For the text-containing cell, return its midpoint in (X, Y) coordinate format. 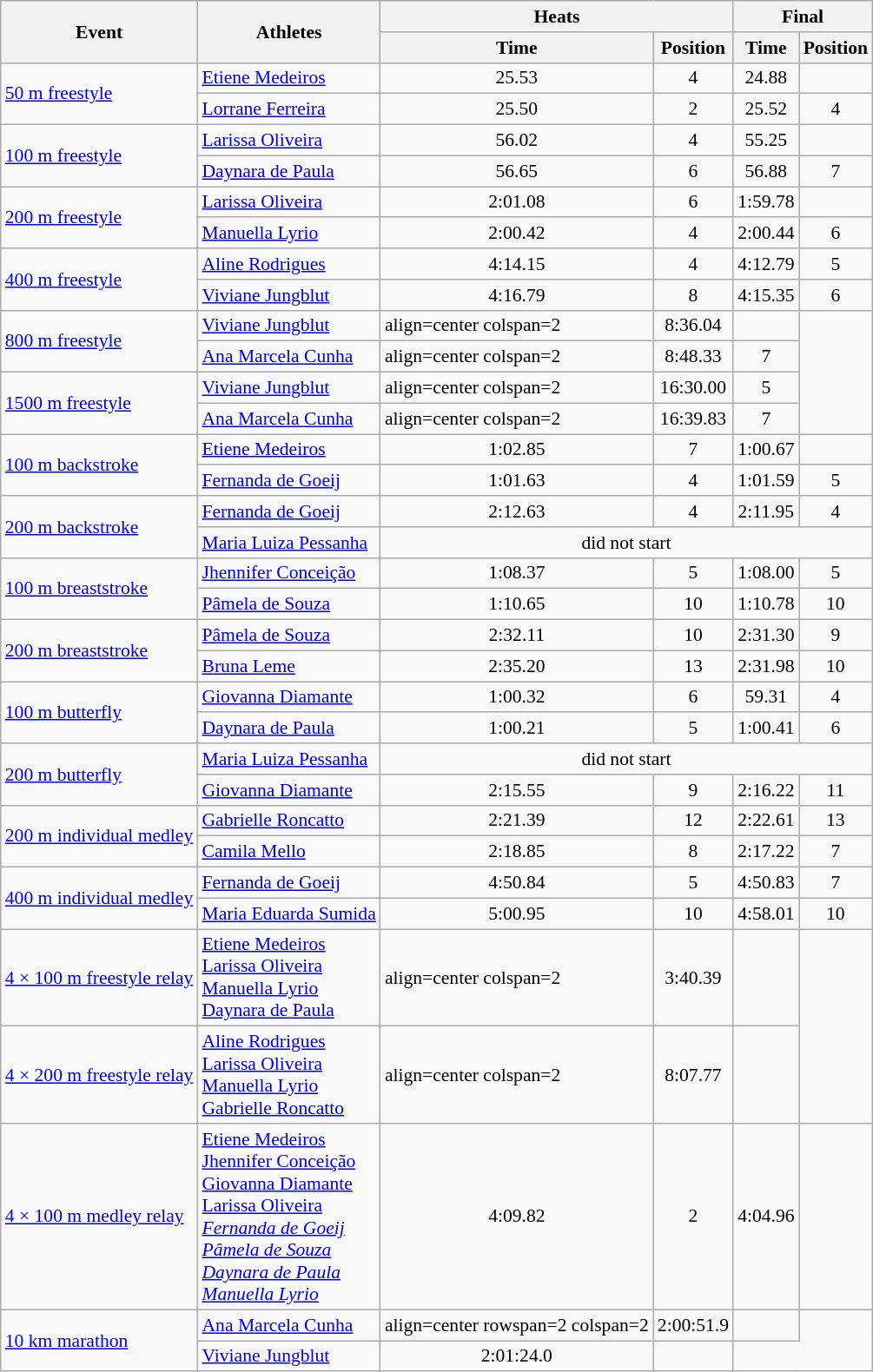
4 × 100 m freestyle relay (99, 978)
4 × 200 m freestyle relay (99, 1075)
Aline RodriguesLarissa OliveiraManuella LyrioGabrielle Roncatto (288, 1075)
1:08.37 (517, 573)
2:15.55 (517, 790)
200 m backstroke (99, 526)
4:04.96 (766, 1217)
1:59.78 (766, 202)
100 m backstroke (99, 465)
2:01.08 (517, 202)
2:31.98 (766, 666)
10 km marathon (99, 1341)
55.25 (766, 141)
400 m freestyle (99, 280)
200 m individual medley (99, 835)
5:00.95 (517, 914)
4:12.79 (766, 264)
2:18.85 (517, 852)
1500 m freestyle (99, 403)
50 m freestyle (99, 94)
100 m freestyle (99, 156)
Camila Mello (288, 852)
Etiene MedeirosJhennifer Conceição Giovanna DiamanteLarissa OliveiraFernanda de Goeij Pâmela de Souza Daynara de Paula Manuella Lyrio (288, 1217)
100 m breaststroke (99, 589)
1:08.00 (766, 573)
Etiene MedeirosLarissa OliveiraManuella LyrioDaynara de Paula (288, 978)
Final (803, 16)
2:11.95 (766, 511)
59.31 (766, 697)
Heats (557, 16)
2:21.39 (517, 821)
4:15.35 (766, 295)
2:35.20 (517, 666)
200 m butterfly (99, 775)
1:01.63 (517, 481)
24.88 (766, 78)
400 m individual medley (99, 898)
11 (836, 790)
2:32.11 (517, 636)
1:00.67 (766, 450)
25.53 (517, 78)
Jhennifer Conceição (288, 573)
1:00.32 (517, 697)
2:16.22 (766, 790)
2:31.30 (766, 636)
25.50 (517, 109)
8:48.33 (693, 357)
16:30.00 (693, 388)
16:39.83 (693, 419)
1:00.21 (517, 729)
1:10.78 (766, 604)
4:14.15 (517, 264)
56.65 (517, 171)
1:01.59 (766, 481)
2:00.42 (517, 234)
8:07.77 (693, 1075)
800 m freestyle (99, 340)
1:00.41 (766, 729)
Athletes (288, 31)
56.02 (517, 141)
2:22.61 (766, 821)
2:17.22 (766, 852)
align=center rowspan=2 colspan=2 (517, 1325)
2:00.44 (766, 234)
25.52 (766, 109)
Lorrane Ferreira (288, 109)
2:01:24.0 (517, 1356)
4:58.01 (766, 914)
4 × 100 m medley relay (99, 1217)
Manuella Lyrio (288, 234)
Aline Rodrigues (288, 264)
200 m freestyle (99, 217)
Gabrielle Roncatto (288, 821)
3:40.39 (693, 978)
2:12.63 (517, 511)
4:50.84 (517, 883)
Bruna Leme (288, 666)
56.88 (766, 171)
4:16.79 (517, 295)
1:10.65 (517, 604)
8:36.04 (693, 326)
4:50.83 (766, 883)
12 (693, 821)
4:09.82 (517, 1217)
100 m butterfly (99, 712)
2:00:51.9 (693, 1325)
Event (99, 31)
200 m breaststroke (99, 651)
Maria Eduarda Sumida (288, 914)
1:02.85 (517, 450)
